Determine the (x, y) coordinate at the center of the cell enclosing the given text.  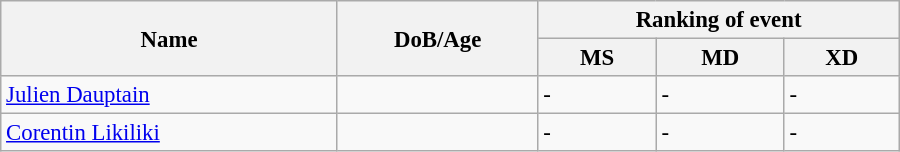
Name (170, 38)
DoB/Age (438, 38)
Ranking of event (718, 20)
Julien Dauptain (170, 95)
Corentin Likiliki (170, 133)
MS (597, 58)
XD (842, 58)
MD (720, 58)
